Return [x, y] of the center of cell containing provided text 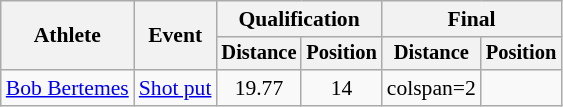
Athlete [68, 36]
Final [472, 19]
14 [341, 88]
Shot put [176, 88]
Event [176, 36]
19.77 [258, 88]
Bob Bertemes [68, 88]
colspan=2 [432, 88]
Qualification [298, 19]
